Search for the cell housing the specified text and yield its (x, y) center coordinate. 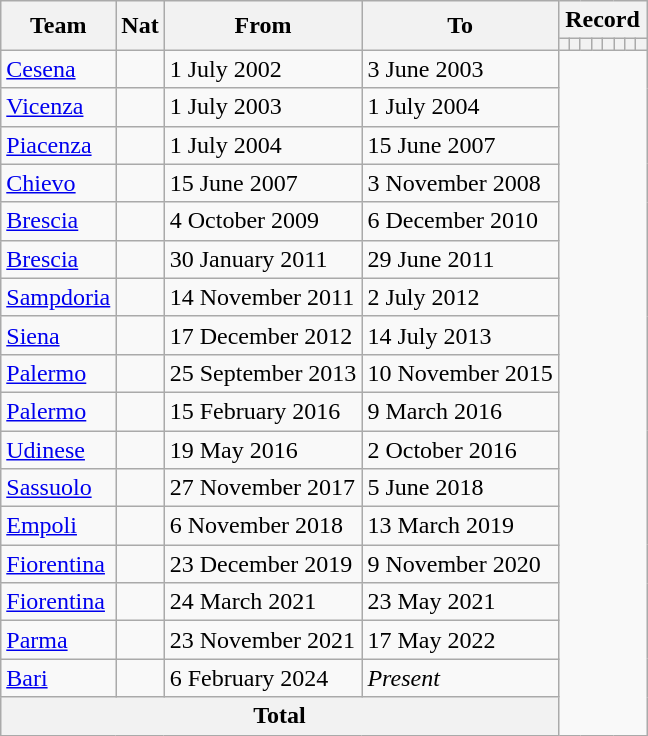
1 July 2003 (263, 107)
17 December 2012 (263, 335)
29 June 2011 (460, 259)
Sampdoria (58, 297)
23 December 2019 (263, 564)
Nat (140, 26)
30 January 2011 (263, 259)
14 November 2011 (263, 297)
Vicenza (58, 107)
Cesena (58, 69)
2 July 2012 (460, 297)
Record (602, 20)
6 November 2018 (263, 526)
1 July 2002 (263, 69)
6 December 2010 (460, 221)
Team (58, 26)
3 November 2008 (460, 183)
To (460, 26)
Sassuolo (58, 488)
Empoli (58, 526)
19 May 2016 (263, 449)
10 November 2015 (460, 373)
5 June 2018 (460, 488)
23 May 2021 (460, 602)
9 March 2016 (460, 411)
3 June 2003 (460, 69)
9 November 2020 (460, 564)
Chievo (58, 183)
Piacenza (58, 145)
Siena (58, 335)
17 May 2022 (460, 640)
Total (280, 716)
Bari (58, 678)
23 November 2021 (263, 640)
6 February 2024 (263, 678)
From (263, 26)
Parma (58, 640)
15 February 2016 (263, 411)
4 October 2009 (263, 221)
Udinese (58, 449)
25 September 2013 (263, 373)
2 October 2016 (460, 449)
24 March 2021 (263, 602)
Present (460, 678)
27 November 2017 (263, 488)
13 March 2019 (460, 526)
14 July 2013 (460, 335)
